Search for the cell housing the specified text and yield its [X, Y] center coordinate. 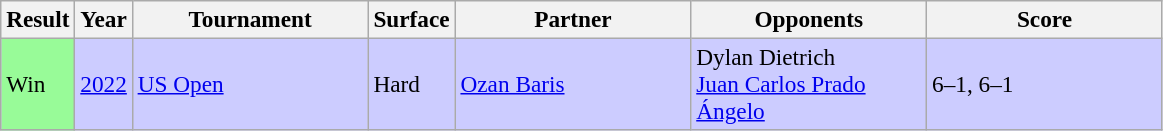
Hard [412, 84]
Win [38, 84]
6–1, 6–1 [1045, 84]
Year [104, 19]
2022 [104, 84]
Tournament [250, 19]
Opponents [809, 19]
Partner [573, 19]
Ozan Baris [573, 84]
US Open [250, 84]
Result [38, 19]
Surface [412, 19]
Dylan Dietrich Juan Carlos Prado Ángelo [809, 84]
Score [1045, 19]
